For the text-containing cell, return its midpoint in (X, Y) coordinate format. 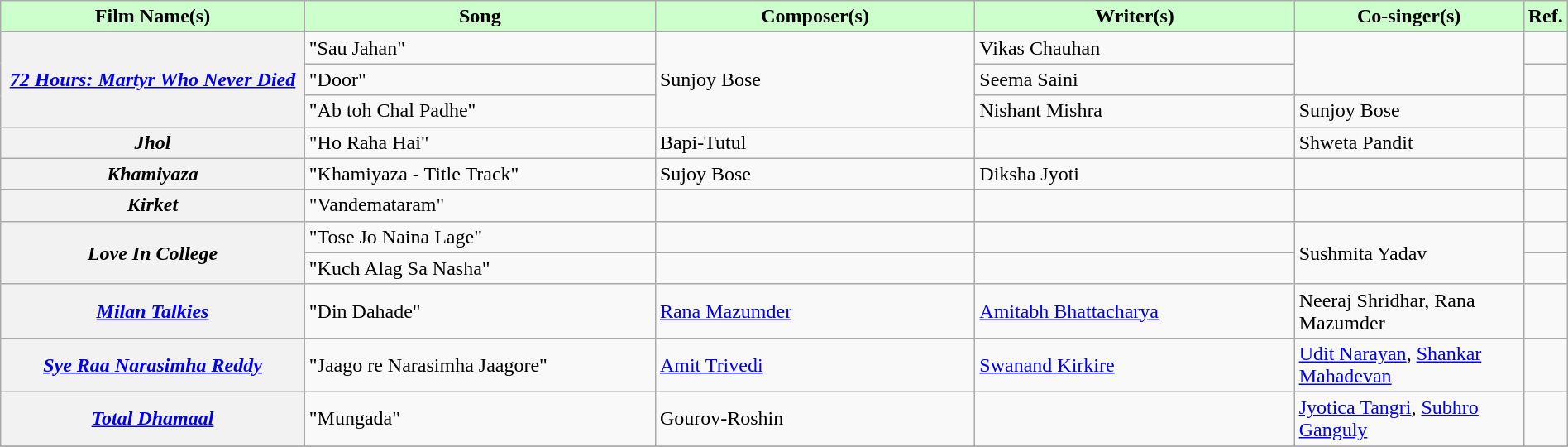
Sushmita Yadav (1409, 252)
Udit Narayan, Shankar Mahadevan (1409, 364)
"Jaago re Narasimha Jaagore" (480, 364)
"Door" (480, 79)
Co-singer(s) (1409, 17)
"Mungada" (480, 419)
Total Dhamaal (152, 419)
Writer(s) (1135, 17)
Gourov-Roshin (815, 419)
Jyotica Tangri, Subhro Ganguly (1409, 419)
Neeraj Shridhar, Rana Mazumder (1409, 311)
Swanand Kirkire (1135, 364)
Sujoy Bose (815, 174)
Bapi-Tutul (815, 142)
Kirket (152, 205)
Nishant Mishra (1135, 111)
Milan Talkies (152, 311)
Shweta Pandit (1409, 142)
"Khamiyaza - Title Track" (480, 174)
Sye Raa Narasimha Reddy (152, 364)
Film Name(s) (152, 17)
Jhol (152, 142)
Composer(s) (815, 17)
Khamiyaza (152, 174)
"Ho Raha Hai" (480, 142)
"Din Dahade" (480, 311)
"Sau Jahan" (480, 48)
"Kuch Alag Sa Nasha" (480, 268)
Amit Trivedi (815, 364)
Rana Mazumder (815, 311)
"Vandemataram" (480, 205)
Seema Saini (1135, 79)
72 Hours: Martyr Who Never Died (152, 79)
Amitabh Bhattacharya (1135, 311)
Ref. (1545, 17)
Love In College (152, 252)
Diksha Jyoti (1135, 174)
Vikas Chauhan (1135, 48)
"Tose Jo Naina Lage" (480, 237)
"Ab toh Chal Padhe" (480, 111)
Song (480, 17)
